Extract the (X, Y) coordinate from the center of the cell holding the provided text.  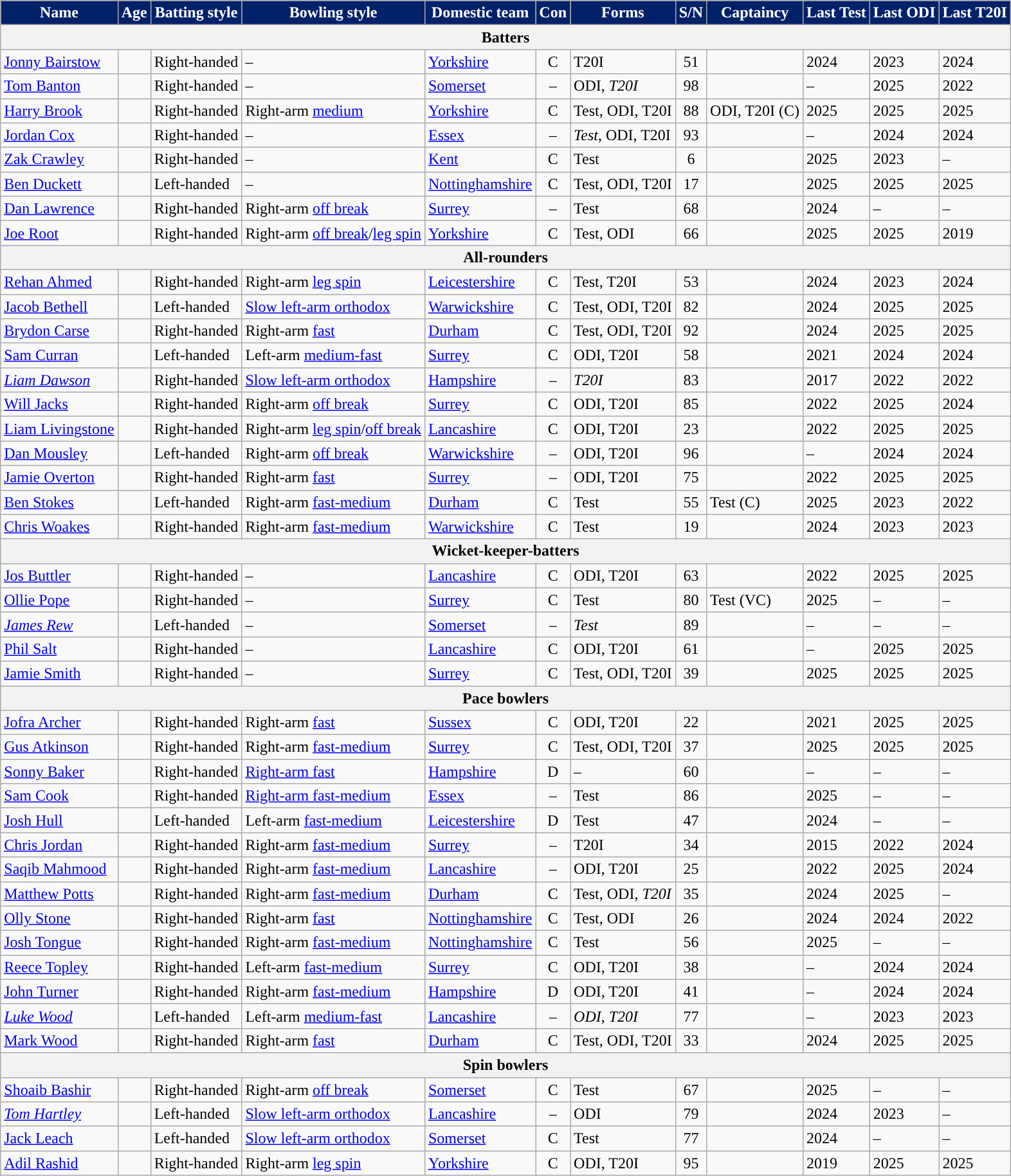
Kent (480, 159)
John Turner (59, 991)
68 (691, 208)
Test (VC) (755, 600)
89 (691, 624)
Right-arm off break/leg spin (333, 233)
Matthew Potts (59, 894)
Sam Cook (59, 796)
34 (691, 845)
17 (691, 184)
56 (691, 943)
88 (691, 111)
26 (691, 918)
Jamie Overton (59, 478)
Con (553, 13)
Last ODI (904, 13)
79 (691, 1114)
Phil Salt (59, 649)
All-rounders (506, 257)
Last T20I (975, 13)
6 (691, 159)
Right-arm medium (333, 111)
Forms (623, 13)
Jos Buttler (59, 575)
47 (691, 820)
James Rew (59, 624)
Joe Root (59, 233)
41 (691, 991)
93 (691, 135)
67 (691, 1090)
Jamie Smith (59, 673)
35 (691, 894)
Tom Hartley (59, 1114)
Dan Mousley (59, 453)
Jofra Archer (59, 723)
Right-arm leg spin/off break (333, 429)
2015 (837, 845)
Brydon Carse (59, 331)
75 (691, 478)
Liam Livingstone (59, 429)
22 (691, 723)
Zak Crawley (59, 159)
39 (691, 673)
19 (691, 527)
83 (691, 380)
Will Jacks (59, 404)
Name (59, 13)
Jack Leach (59, 1139)
Batters (506, 37)
Luke Wood (59, 1016)
37 (691, 747)
Reece Topley (59, 967)
33 (691, 1040)
Sussex (480, 723)
Jacob Bethell (59, 307)
Ollie Pope (59, 600)
Adil Rashid (59, 1163)
Age (134, 13)
63 (691, 575)
Pace bowlers (506, 698)
S/N (691, 13)
Test (C) (755, 502)
Olly Stone (59, 918)
Spin bowlers (506, 1065)
80 (691, 600)
Wicket-keeper-batters (506, 551)
82 (691, 307)
Sonny Baker (59, 772)
Gus Atkinson (59, 747)
66 (691, 233)
Sam Curran (59, 356)
38 (691, 967)
51 (691, 62)
Josh Tongue (59, 943)
58 (691, 356)
98 (691, 86)
Captaincy (755, 13)
ODI, T20I (C) (755, 111)
Ben Duckett (59, 184)
Dan Lawrence (59, 208)
ODI (623, 1114)
60 (691, 772)
Saqib Mahmood (59, 869)
95 (691, 1163)
Last Test (837, 13)
Shoaib Bashir (59, 1090)
Josh Hull (59, 820)
Rehan Ahmed (59, 282)
86 (691, 796)
92 (691, 331)
2017 (837, 380)
Test, T20I (623, 282)
53 (691, 282)
Jonny Bairstow (59, 62)
61 (691, 649)
Mark Wood (59, 1040)
Batting style (196, 13)
Chris Woakes (59, 527)
Ben Stokes (59, 502)
55 (691, 502)
Tom Banton (59, 86)
Domestic team (480, 13)
96 (691, 453)
Liam Dawson (59, 380)
Harry Brook (59, 111)
25 (691, 869)
Bowling style (333, 13)
Chris Jordan (59, 845)
85 (691, 404)
23 (691, 429)
Jordan Cox (59, 135)
